From the cell containing the given text, extract its center point as [X, Y] coordinate. 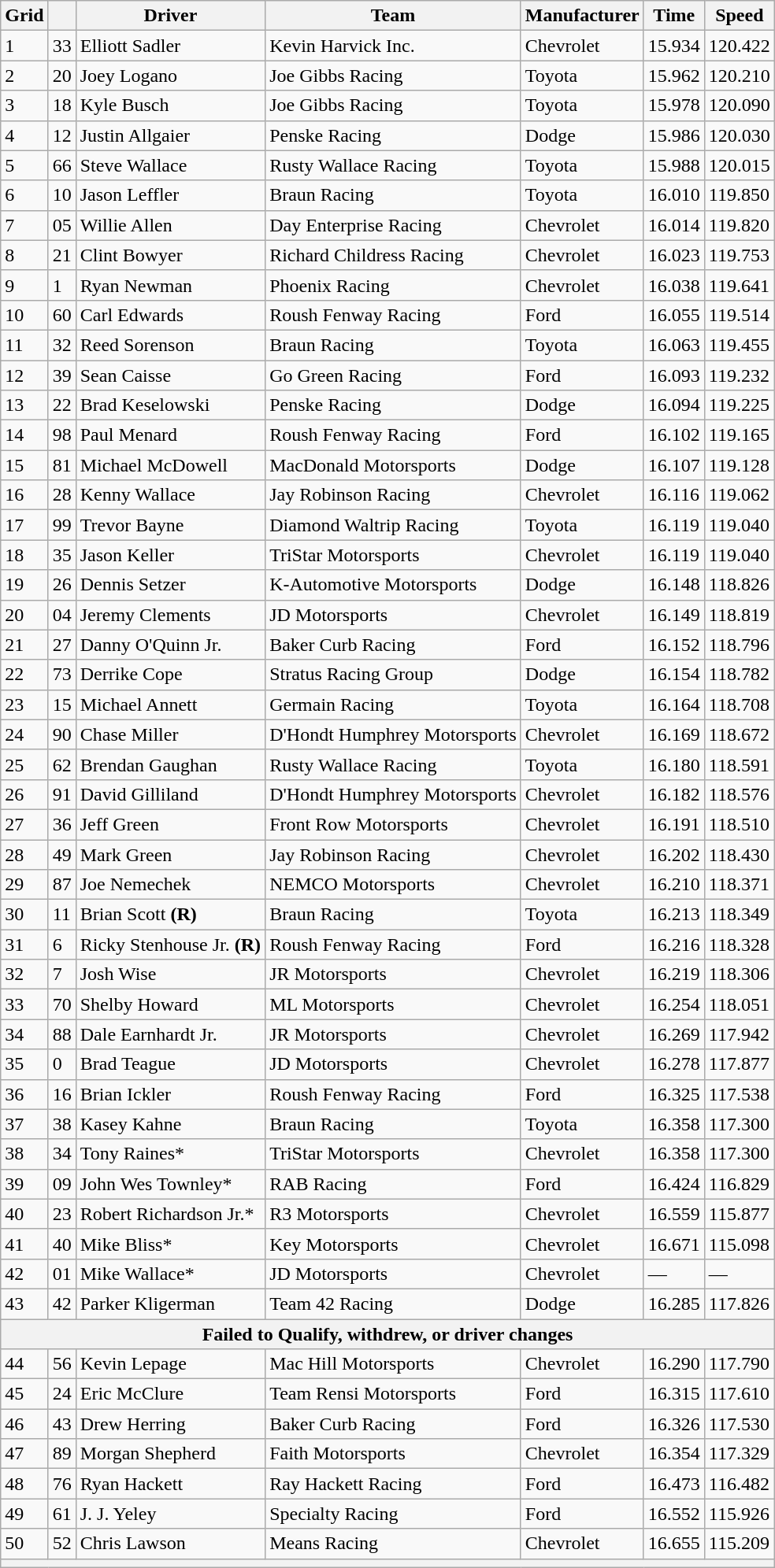
Go Green Racing [394, 375]
119.514 [739, 315]
16.094 [674, 405]
16.023 [674, 255]
118.349 [739, 915]
Drew Herring [170, 1424]
120.090 [739, 105]
25 [24, 764]
16.152 [674, 645]
16.182 [674, 794]
Joey Logano [170, 76]
Michael Annett [170, 704]
119.165 [739, 435]
115.926 [739, 1514]
Kyle Busch [170, 105]
MacDonald Motorsports [394, 465]
56 [61, 1364]
119.128 [739, 465]
Team 42 Racing [394, 1304]
Parker Kligerman [170, 1304]
Mark Green [170, 854]
Dennis Setzer [170, 585]
16.154 [674, 675]
Clint Bowyer [170, 255]
87 [61, 885]
Kevin Lepage [170, 1364]
Paul Menard [170, 435]
Jason Keller [170, 555]
118.051 [739, 1004]
Chase Miller [170, 734]
73 [61, 675]
Chris Lawson [170, 1544]
Eric McClure [170, 1394]
Elliott Sadler [170, 46]
Brendan Gaughan [170, 764]
16.216 [674, 945]
119.455 [739, 345]
115.098 [739, 1244]
Ray Hackett Racing [394, 1484]
Reed Sorenson [170, 345]
Mac Hill Motorsports [394, 1364]
Driver [170, 16]
16.063 [674, 345]
Day Enterprise Racing [394, 225]
81 [61, 465]
Steve Wallace [170, 165]
70 [61, 1004]
118.328 [739, 945]
66 [61, 165]
Kenny Wallace [170, 495]
90 [61, 734]
Tony Raines* [170, 1154]
4 [24, 135]
117.329 [739, 1454]
89 [61, 1454]
60 [61, 315]
01 [61, 1274]
16.269 [674, 1034]
Trevor Bayne [170, 525]
Danny O'Quinn Jr. [170, 645]
Brad Keselowski [170, 405]
Means Racing [394, 1544]
16.559 [674, 1214]
48 [24, 1484]
Justin Allgaier [170, 135]
62 [61, 764]
Mike Bliss* [170, 1244]
Germain Racing [394, 704]
Michael McDowell [170, 465]
117.538 [739, 1094]
Mike Wallace* [170, 1274]
15.978 [674, 105]
118.591 [739, 764]
Kasey Kahne [170, 1124]
Brad Teague [170, 1064]
16.655 [674, 1544]
16.169 [674, 734]
91 [61, 794]
Jason Leffler [170, 195]
Shelby Howard [170, 1004]
Sean Caisse [170, 375]
Team [394, 16]
09 [61, 1184]
117.942 [739, 1034]
16.326 [674, 1424]
118.796 [739, 645]
Ryan Newman [170, 285]
117.877 [739, 1064]
Brian Scott (R) [170, 915]
118.306 [739, 974]
116.829 [739, 1184]
NEMCO Motorsports [394, 885]
120.210 [739, 76]
Joe Nemechek [170, 885]
19 [24, 585]
15.986 [674, 135]
16.290 [674, 1364]
16.552 [674, 1514]
Faith Motorsports [394, 1454]
76 [61, 1484]
16.148 [674, 585]
118.430 [739, 854]
47 [24, 1454]
Dale Earnhardt Jr. [170, 1034]
Team Rensi Motorsports [394, 1394]
16.102 [674, 435]
118.510 [739, 824]
2 [24, 76]
13 [24, 405]
61 [61, 1514]
119.225 [739, 405]
Time [674, 16]
16.149 [674, 615]
98 [61, 435]
Josh Wise [170, 974]
K-Automotive Motorsports [394, 585]
3 [24, 105]
Speed [739, 16]
Kevin Harvick Inc. [394, 46]
16.285 [674, 1304]
16.202 [674, 854]
30 [24, 915]
120.030 [739, 135]
16.254 [674, 1004]
50 [24, 1544]
16.164 [674, 704]
45 [24, 1394]
16.055 [674, 315]
117.610 [739, 1394]
119.820 [739, 225]
16.671 [674, 1244]
16.191 [674, 824]
Key Motorsports [394, 1244]
R3 Motorsports [394, 1214]
120.422 [739, 46]
David Gilliland [170, 794]
44 [24, 1364]
116.482 [739, 1484]
Richard Childress Racing [394, 255]
118.782 [739, 675]
16.213 [674, 915]
117.826 [739, 1304]
Jeremy Clements [170, 615]
118.576 [739, 794]
Manufacturer [582, 16]
16.315 [674, 1394]
Ryan Hackett [170, 1484]
ML Motorsports [394, 1004]
16.473 [674, 1484]
41 [24, 1244]
Stratus Racing Group [394, 675]
16.210 [674, 885]
9 [24, 285]
119.850 [739, 195]
31 [24, 945]
Willie Allen [170, 225]
16.116 [674, 495]
16.107 [674, 465]
119.232 [739, 375]
Front Row Motorsports [394, 824]
14 [24, 435]
16.424 [674, 1184]
118.371 [739, 885]
15.988 [674, 165]
Brian Ickler [170, 1094]
16.014 [674, 225]
Morgan Shepherd [170, 1454]
37 [24, 1124]
16.038 [674, 285]
119.641 [739, 285]
88 [61, 1034]
118.708 [739, 704]
16.354 [674, 1454]
46 [24, 1424]
16.278 [674, 1064]
J. J. Yeley [170, 1514]
120.015 [739, 165]
Specialty Racing [394, 1514]
Grid [24, 16]
16.180 [674, 764]
15.934 [674, 46]
17 [24, 525]
29 [24, 885]
16.219 [674, 974]
115.209 [739, 1544]
15.962 [674, 76]
52 [61, 1544]
16.325 [674, 1094]
8 [24, 255]
16.093 [674, 375]
117.530 [739, 1424]
Derrike Cope [170, 675]
Phoenix Racing [394, 285]
119.753 [739, 255]
0 [61, 1064]
Diamond Waltrip Racing [394, 525]
Robert Richardson Jr.* [170, 1214]
RAB Racing [394, 1184]
118.819 [739, 615]
99 [61, 525]
119.062 [739, 495]
Carl Edwards [170, 315]
117.790 [739, 1364]
5 [24, 165]
118.826 [739, 585]
John Wes Townley* [170, 1184]
05 [61, 225]
118.672 [739, 734]
Ricky Stenhouse Jr. (R) [170, 945]
Jeff Green [170, 824]
Failed to Qualify, withdrew, or driver changes [387, 1334]
115.877 [739, 1214]
04 [61, 615]
16.010 [674, 195]
